Search for the cell housing the specified text and yield its [X, Y] center coordinate. 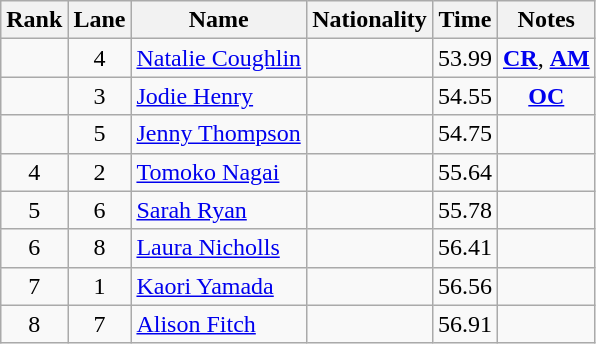
54.75 [464, 134]
Name [219, 20]
55.78 [464, 210]
53.99 [464, 58]
Rank [34, 20]
54.55 [464, 96]
Nationality [370, 20]
Lane [100, 20]
1 [100, 286]
3 [100, 96]
Jodie Henry [219, 96]
56.41 [464, 248]
Tomoko Nagai [219, 172]
55.64 [464, 172]
Time [464, 20]
Kaori Yamada [219, 286]
OC [546, 96]
Laura Nicholls [219, 248]
Jenny Thompson [219, 134]
Natalie Coughlin [219, 58]
Notes [546, 20]
Alison Fitch [219, 324]
Sarah Ryan [219, 210]
56.91 [464, 324]
56.56 [464, 286]
2 [100, 172]
CR, AM [546, 58]
